From the cell containing the given text, extract its center point as (X, Y) coordinate. 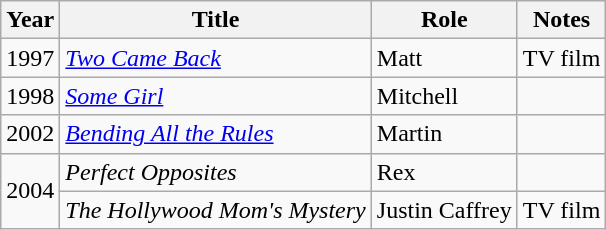
1998 (30, 96)
Title (216, 20)
Year (30, 20)
Role (444, 20)
2002 (30, 134)
Some Girl (216, 96)
2004 (30, 191)
Matt (444, 58)
Two Came Back (216, 58)
The Hollywood Mom's Mystery (216, 210)
Rex (444, 172)
Mitchell (444, 96)
Martin (444, 134)
Notes (562, 20)
Justin Caffrey (444, 210)
Perfect Opposites (216, 172)
Bending All the Rules (216, 134)
1997 (30, 58)
